Return (X, Y) of the center of cell containing provided text 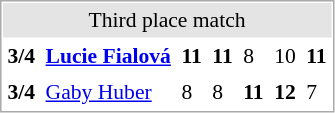
Third place match (167, 20)
Gaby Huber (108, 92)
7 (316, 92)
12 (286, 92)
10 (286, 56)
Lucie Fialová (108, 56)
